Locate the cell with the specified text and output its (X, Y) center coordinate. 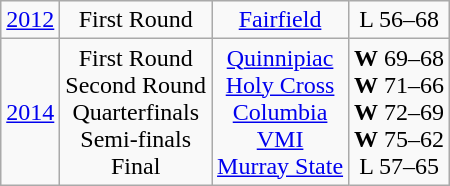
Fairfield (280, 20)
2012 (30, 20)
QuinnipiacHoly CrossColumbiaVMIMurray State (280, 112)
2014 (30, 112)
L 56–68 (400, 20)
W 69–68W 71–66W 72–69W 75–62L 57–65 (400, 112)
First Round (136, 20)
First RoundSecond RoundQuarterfinalsSemi-finalsFinal (136, 112)
